Search for the cell housing the specified text and yield its [X, Y] center coordinate. 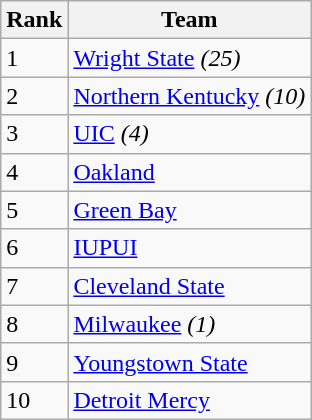
Cleveland State [190, 286]
UIC (4) [190, 134]
10 [34, 400]
Wright State (25) [190, 58]
Oakland [190, 172]
3 [34, 134]
Team [190, 20]
Green Bay [190, 210]
5 [34, 210]
7 [34, 286]
Milwaukee (1) [190, 324]
1 [34, 58]
8 [34, 324]
IUPUI [190, 248]
2 [34, 96]
Rank [34, 20]
6 [34, 248]
9 [34, 362]
4 [34, 172]
Detroit Mercy [190, 400]
Northern Kentucky (10) [190, 96]
Youngstown State [190, 362]
